Search for the cell housing the specified text and yield its (x, y) center coordinate. 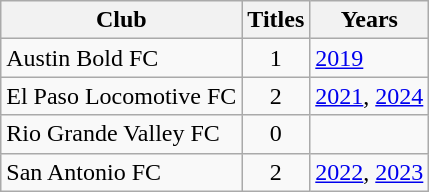
Club (122, 20)
Rio Grande Valley FC (122, 134)
Years (370, 20)
Titles (276, 20)
1 (276, 58)
El Paso Locomotive FC (122, 96)
2021, 2024 (370, 96)
San Antonio FC (122, 172)
0 (276, 134)
2019 (370, 58)
2022, 2023 (370, 172)
Austin Bold FC (122, 58)
